Pinpoint the cell where the given text exists, returning its (x, y) midpoint coordinate. 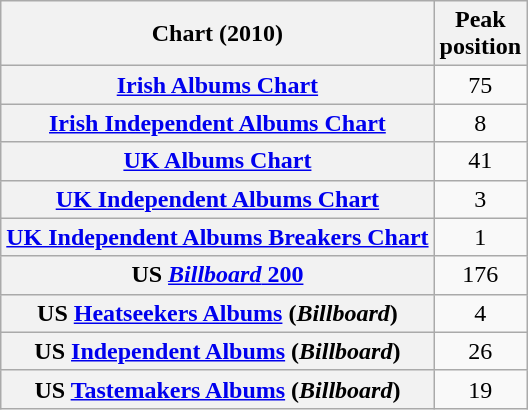
US Tastemakers Albums (Billboard) (218, 389)
176 (480, 275)
US Independent Albums (Billboard) (218, 351)
UK Independent Albums Chart (218, 199)
19 (480, 389)
Chart (2010) (218, 34)
UK Independent Albums Breakers Chart (218, 237)
41 (480, 161)
Irish Albums Chart (218, 85)
US Billboard 200 (218, 275)
Peakposition (480, 34)
8 (480, 123)
4 (480, 313)
26 (480, 351)
3 (480, 199)
US Heatseekers Albums (Billboard) (218, 313)
UK Albums Chart (218, 161)
Irish Independent Albums Chart (218, 123)
1 (480, 237)
75 (480, 85)
